Find where the given text appears and provide that cell's center as [x, y] coordinate. 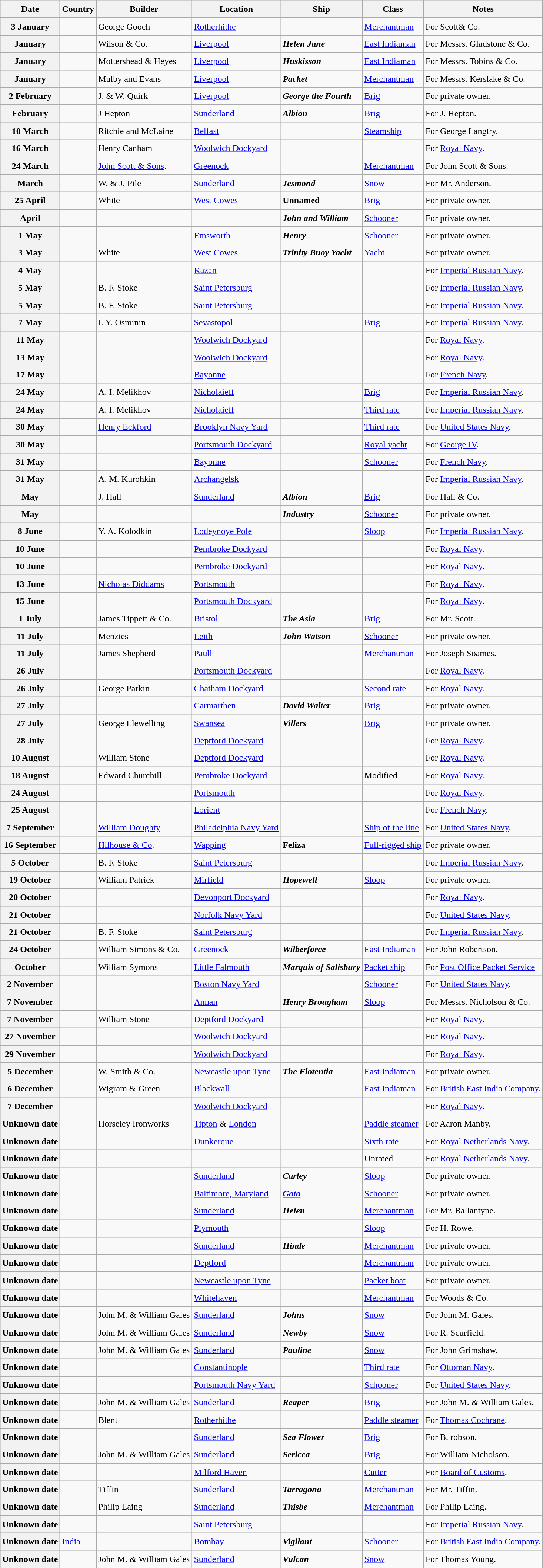
Whitehaven [236, 1297]
February [30, 113]
Horseley Ironworks [144, 1124]
George the Fourth [322, 96]
Swansea [236, 723]
John and William [322, 218]
2 November [30, 984]
John Watson [322, 636]
3 January [30, 27]
For John M. Gales. [483, 1315]
Plymouth [236, 1228]
James Shepherd [144, 654]
Builder [144, 9]
Notes [483, 9]
6 December [30, 1089]
Ship [322, 9]
Boston Navy Yard [236, 984]
Tiffin [144, 1489]
Location [236, 9]
For Philip Laing. [483, 1507]
Paull [236, 654]
For Board of Customs. [483, 1472]
Hinde [322, 1246]
Henry Canham [144, 148]
George Llewelling [144, 723]
Hopewell [322, 880]
13 June [30, 584]
James Tippett & Co. [144, 619]
Devonport Dockyard [236, 897]
Ritchie and McLaine [144, 131]
Date [30, 9]
For B. robson. [483, 1437]
Wapping [236, 845]
William Doughty [144, 827]
Modified [393, 776]
Trinity Buoy Yacht [322, 253]
25 August [30, 810]
Y. A. Kolodkin [144, 531]
J Hepton [144, 113]
For Messrs. Nicholson & Co. [483, 1001]
Marquis of Salisbury [322, 967]
Reaper [322, 1403]
Vulcan [322, 1559]
Class [393, 9]
19 October [30, 880]
For John Robertson. [483, 950]
George Parkin [144, 688]
7 May [30, 323]
25 April [30, 201]
Unnamed [322, 201]
Kazan [236, 270]
16 September [30, 845]
18 August [30, 776]
For Messrs. Tobins & Co. [483, 61]
17 May [30, 375]
Johns [322, 1315]
Feliza [322, 845]
For John M. & William Gales. [483, 1403]
Henry Eckford [144, 427]
For George IV. [483, 444]
For John Scott & Sons. [483, 166]
For Thomas Cochrane. [483, 1420]
For J. Hepton. [483, 113]
Lodeynoye Pole [236, 531]
Sixth rate [393, 1141]
Villers [322, 723]
Country [78, 9]
Packet ship [393, 967]
27 November [30, 1036]
Royal yacht [393, 444]
Sevastopol [236, 323]
J. & W. Quirk [144, 96]
I. Y. Osminin [144, 323]
For Post Office Packet Service [483, 967]
Helen Jane [322, 44]
Nicholas Diddams [144, 584]
For R. Scurfield. [483, 1333]
Industry [322, 514]
For Aaron Manby. [483, 1124]
Blackwall [236, 1089]
Newby [322, 1333]
March [30, 183]
Bombay [236, 1542]
Leith [236, 636]
24 October [30, 950]
5 October [30, 862]
Carmarthen [236, 705]
John Scott & Sons. [144, 166]
7 December [30, 1107]
W. Smith & Co. [144, 1072]
For John Grimshaw. [483, 1350]
Gata [322, 1193]
Packet boat [393, 1280]
28 July [30, 740]
For Hall & Co. [483, 497]
Dunkerque [236, 1141]
Full-rigged ship [393, 845]
8 June [30, 531]
13 May [30, 357]
Thisbe [322, 1507]
Henry [322, 235]
Archangelsk [236, 479]
George Gooch [144, 27]
Henry Brougham [322, 1001]
Philip Laing [144, 1507]
Yacht [393, 253]
Helen [322, 1211]
The Flotentia [322, 1072]
10 August [30, 758]
Milford Haven [236, 1472]
David Walter [322, 705]
Menzies [144, 636]
Steamship [393, 131]
7 September [30, 827]
Mottershead & Heyes [144, 61]
For Mr. Scott. [483, 619]
For Woods & Co. [483, 1297]
Emsworth [236, 235]
Huskisson [322, 61]
For Mr. Anderson. [483, 183]
J. Hall [144, 497]
For Messrs. Gladstone & Co. [483, 44]
Sericca [322, 1454]
Tipton & London [236, 1124]
For Thomas Young. [483, 1559]
11 May [30, 340]
10 March [30, 131]
Pauline [322, 1350]
16 March [30, 148]
For William Nicholson. [483, 1454]
Brooklyn Navy Yard [236, 427]
2 February [30, 96]
1 July [30, 619]
15 June [30, 601]
Carley [322, 1176]
Sea Flower [322, 1437]
Baltimore, Maryland [236, 1193]
Hilhouse & Co. [144, 845]
Belfast [236, 131]
Jesmond [322, 183]
The Asia [322, 619]
For Mr. Ballantyne. [483, 1211]
William Symons [144, 967]
A. M. Kurohkin [144, 479]
Chatham Dockyard [236, 688]
For Messrs. Kerslake & Co. [483, 78]
For H. Rowe. [483, 1228]
5 December [30, 1072]
Unrated [393, 1158]
Wilson & Co. [144, 44]
Annan [236, 1001]
Edward Churchill [144, 776]
April [30, 218]
Vigilant [322, 1542]
W. & J. Pile [144, 183]
For George Langtry. [483, 131]
Deptford [236, 1263]
3 May [30, 253]
Blent [144, 1420]
Mulby and Evans [144, 78]
1 May [30, 235]
Lorient [236, 810]
4 May [30, 270]
India [78, 1542]
Bristol [236, 619]
For Ottoman Navy. [483, 1368]
Constantinople [236, 1368]
Little Falmouth [236, 967]
Ship of the line [393, 827]
For Mr. Tiffin. [483, 1489]
William Simons & Co. [144, 950]
29 November [30, 1054]
Second rate [393, 688]
Mirfield [236, 880]
October [30, 967]
Tarragona [322, 1489]
For Joseph Soames. [483, 654]
For Scott& Co. [483, 27]
24 March [30, 166]
Philadelphia Navy Yard [236, 827]
William Patrick [144, 880]
24 August [30, 793]
Portsmouth Navy Yard [236, 1385]
Wilberforce [322, 950]
Wigram & Green [144, 1089]
Norfolk Navy Yard [236, 915]
20 October [30, 897]
Cutter [393, 1472]
Packet [322, 78]
